Provide the (x, y) coordinate of the cell's center where the given text is located.  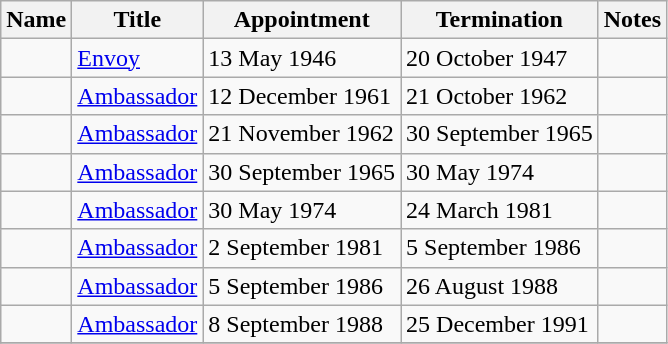
2 September 1981 (302, 248)
13 May 1946 (302, 58)
26 August 1988 (500, 286)
20 October 1947 (500, 58)
21 November 1962 (302, 134)
8 September 1988 (302, 324)
12 December 1961 (302, 96)
Title (138, 20)
24 March 1981 (500, 210)
25 December 1991 (500, 324)
Name (36, 20)
Notes (632, 20)
Appointment (302, 20)
21 October 1962 (500, 96)
Termination (500, 20)
Envoy (138, 58)
